For the text-containing cell, return its midpoint in (X, Y) coordinate format. 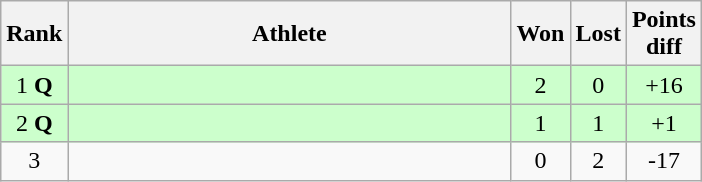
3 (34, 161)
1 Q (34, 85)
+16 (664, 85)
Rank (34, 34)
Athlete (290, 34)
+1 (664, 123)
Pointsdiff (664, 34)
-17 (664, 161)
Won (540, 34)
Lost (598, 34)
2 Q (34, 123)
